For the text-containing cell, return its midpoint in (X, Y) coordinate format. 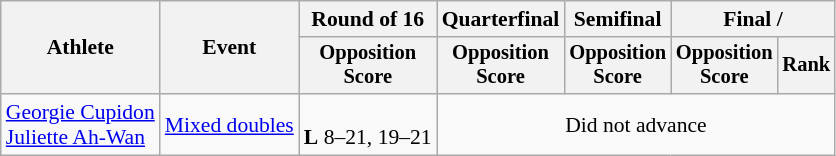
Final / (753, 19)
L 8–21, 19–21 (368, 124)
Georgie CupidonJuliette Ah-Wan (80, 124)
Mixed doubles (230, 124)
Did not advance (636, 124)
Athlete (80, 48)
Semifinal (618, 19)
Rank (807, 66)
Quarterfinal (501, 19)
Round of 16 (368, 19)
Event (230, 48)
